Pinpoint the cell where the given text exists, returning its (X, Y) midpoint coordinate. 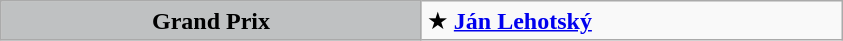
Grand Prix (212, 21)
★ Ján Lehotský (632, 21)
